Identify which cell holds the provided text, then report its [X, Y] central coordinate. 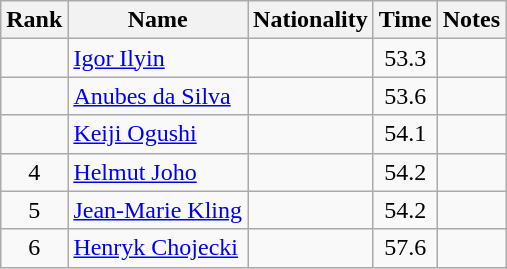
4 [34, 172]
Nationality [311, 20]
Jean-Marie Kling [158, 210]
5 [34, 210]
Helmut Joho [158, 172]
Henryk Chojecki [158, 248]
53.3 [405, 58]
Name [158, 20]
54.1 [405, 134]
Notes [471, 20]
Rank [34, 20]
6 [34, 248]
Igor Ilyin [158, 58]
Time [405, 20]
53.6 [405, 96]
Anubes da Silva [158, 96]
Keiji Ogushi [158, 134]
57.6 [405, 248]
